For the text-containing cell, return its midpoint in [X, Y] coordinate format. 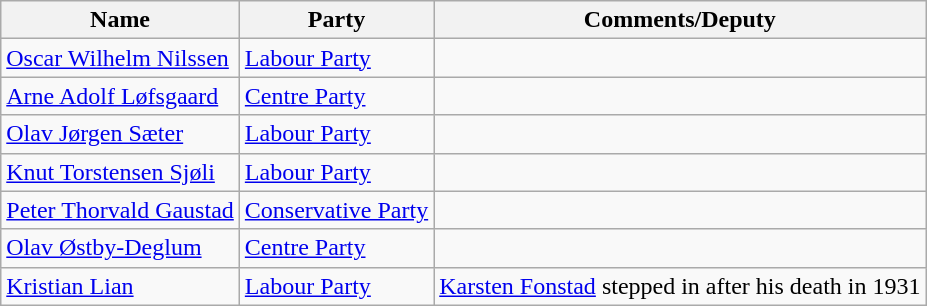
Olav Jørgen Sæter [120, 134]
Conservative Party [336, 210]
Knut Torstensen Sjøli [120, 172]
Party [336, 20]
Olav Østby-Deglum [120, 248]
Comments/Deputy [680, 20]
Arne Adolf Løfsgaard [120, 96]
Oscar Wilhelm Nilssen [120, 58]
Name [120, 20]
Peter Thorvald Gaustad [120, 210]
Kristian Lian [120, 286]
Karsten Fonstad stepped in after his death in 1931 [680, 286]
